Extract the [x, y] coordinate from the center of the cell holding the provided text.  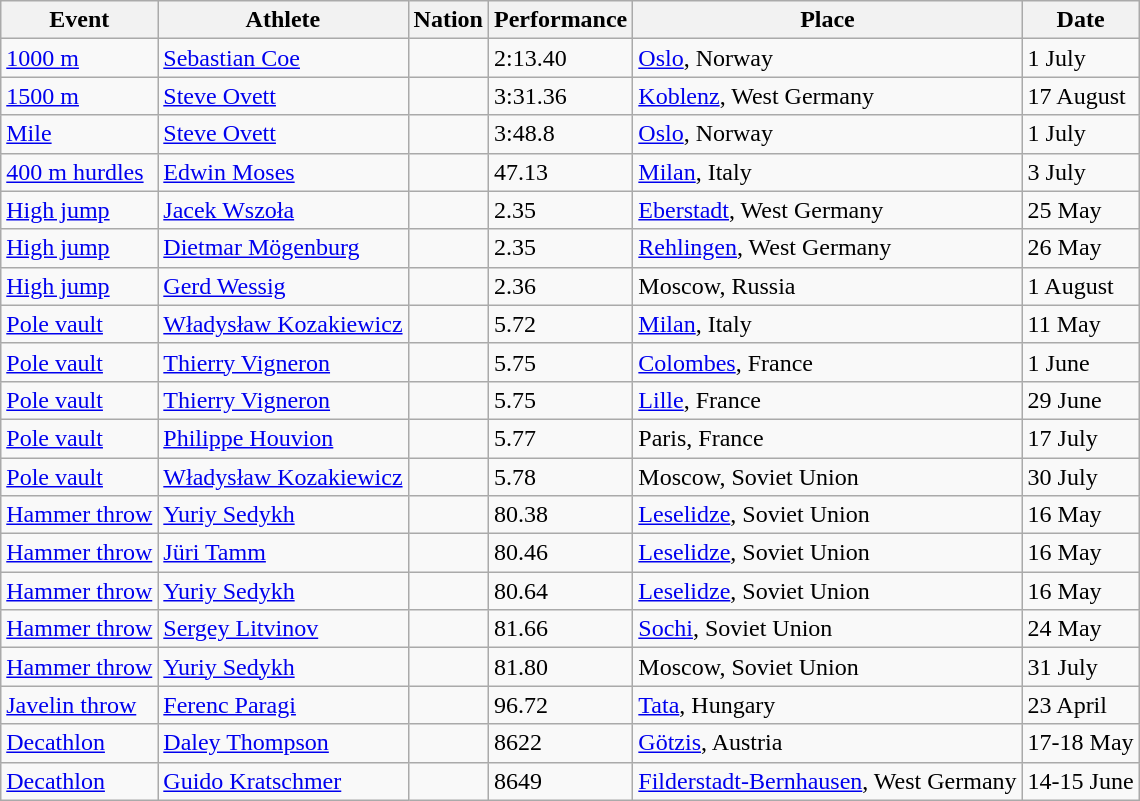
2:13.40 [560, 58]
Koblenz, West Germany [828, 96]
14-15 June [1080, 781]
11 May [1080, 324]
Rehlingen, West Germany [828, 248]
1000 m [80, 58]
Mile [80, 134]
3 July [1080, 172]
8649 [560, 781]
24 May [1080, 629]
80.46 [560, 553]
81.80 [560, 667]
Dietmar Mögenburg [283, 248]
5.78 [560, 477]
3:48.8 [560, 134]
Paris, France [828, 438]
1500 m [80, 96]
Daley Thompson [283, 743]
29 June [1080, 400]
31 July [1080, 667]
Ferenc Paragi [283, 705]
80.64 [560, 591]
Filderstadt-Bernhausen, West Germany [828, 781]
30 July [1080, 477]
Eberstadt, West Germany [828, 210]
Gerd Wessig [283, 286]
17-18 May [1080, 743]
Götzis, Austria [828, 743]
Javelin throw [80, 705]
Place [828, 20]
23 April [1080, 705]
Nation [448, 20]
Moscow, Russia [828, 286]
2.36 [560, 286]
3:31.36 [560, 96]
8622 [560, 743]
Sebastian Coe [283, 58]
Edwin Moses [283, 172]
25 May [1080, 210]
Jacek Wszoła [283, 210]
Lille, France [828, 400]
17 July [1080, 438]
81.66 [560, 629]
Sochi, Soviet Union [828, 629]
Athlete [283, 20]
5.72 [560, 324]
47.13 [560, 172]
1 June [1080, 362]
Guido Kratschmer [283, 781]
Philippe Houvion [283, 438]
Date [1080, 20]
400 m hurdles [80, 172]
Performance [560, 20]
Sergey Litvinov [283, 629]
Colombes, France [828, 362]
5.77 [560, 438]
26 May [1080, 248]
96.72 [560, 705]
17 August [1080, 96]
1 August [1080, 286]
80.38 [560, 515]
Tata, Hungary [828, 705]
Event [80, 20]
Jüri Tamm [283, 553]
